Detect which cell encompasses the target text, then output its (x, y) center coordinate. 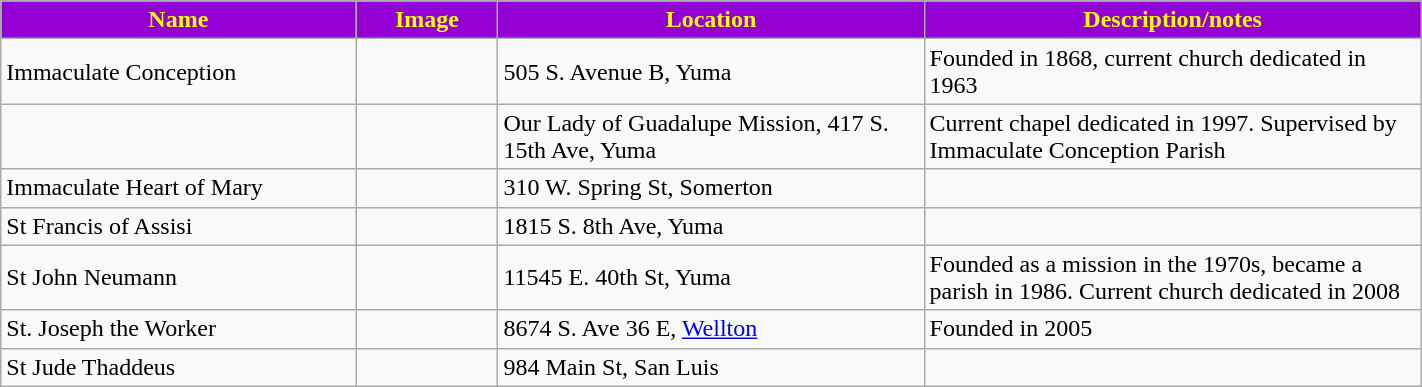
1815 S. 8th Ave, Yuma (711, 226)
310 W. Spring St, Somerton (711, 188)
Founded as a mission in the 1970s, became a parish in 1986. Current church dedicated in 2008 (1172, 278)
505 S. Avenue B, Yuma (711, 72)
St Francis of Assisi (178, 226)
Image (427, 20)
St Jude Thaddeus (178, 367)
Name (178, 20)
Description/notes (1172, 20)
11545 E. 40th St, Yuma (711, 278)
Founded in 2005 (1172, 329)
Location (711, 20)
984 Main St, San Luis (711, 367)
Our Lady of Guadalupe Mission, 417 S. 15th Ave, Yuma (711, 136)
St. Joseph the Worker (178, 329)
Immaculate Conception (178, 72)
Immaculate Heart of Mary (178, 188)
8674 S. Ave 36 E, Wellton (711, 329)
Current chapel dedicated in 1997. Supervised by Immaculate Conception Parish (1172, 136)
Founded in 1868, current church dedicated in 1963 (1172, 72)
St John Neumann (178, 278)
